Pinpoint the cell where the given text exists, returning its [x, y] midpoint coordinate. 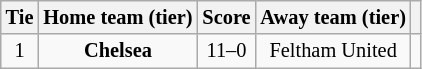
Feltham United [332, 51]
Chelsea [118, 51]
Home team (tier) [118, 17]
1 [20, 51]
Tie [20, 17]
Score [226, 17]
11–0 [226, 51]
Away team (tier) [332, 17]
